For the text-containing cell, return its midpoint in [x, y] coordinate format. 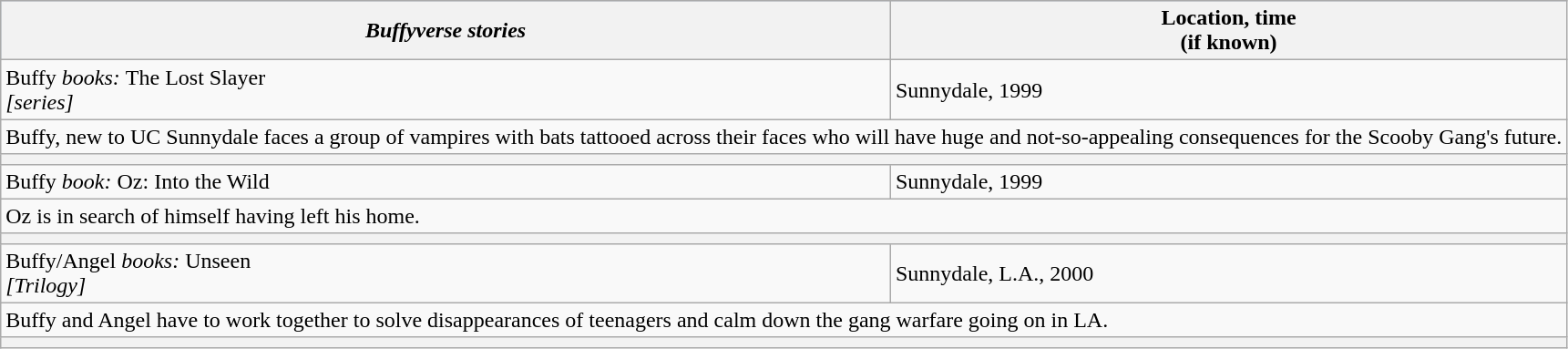
Buffy book: Oz: Into the Wild [446, 181]
Oz is in search of himself having left his home. [784, 216]
Sunnydale, L.A., 2000 [1228, 273]
Buffyverse stories [446, 31]
Location, time (if known) [1228, 31]
Buffy and Angel have to work together to solve disappearances of teenagers and calm down the gang warfare going on in LA. [784, 320]
Buffy books: The Lost Slayer [series] [446, 89]
Buffy/Angel books: Unseen [Trilogy] [446, 273]
